Pinpoint the cell where the given text exists, returning its (x, y) midpoint coordinate. 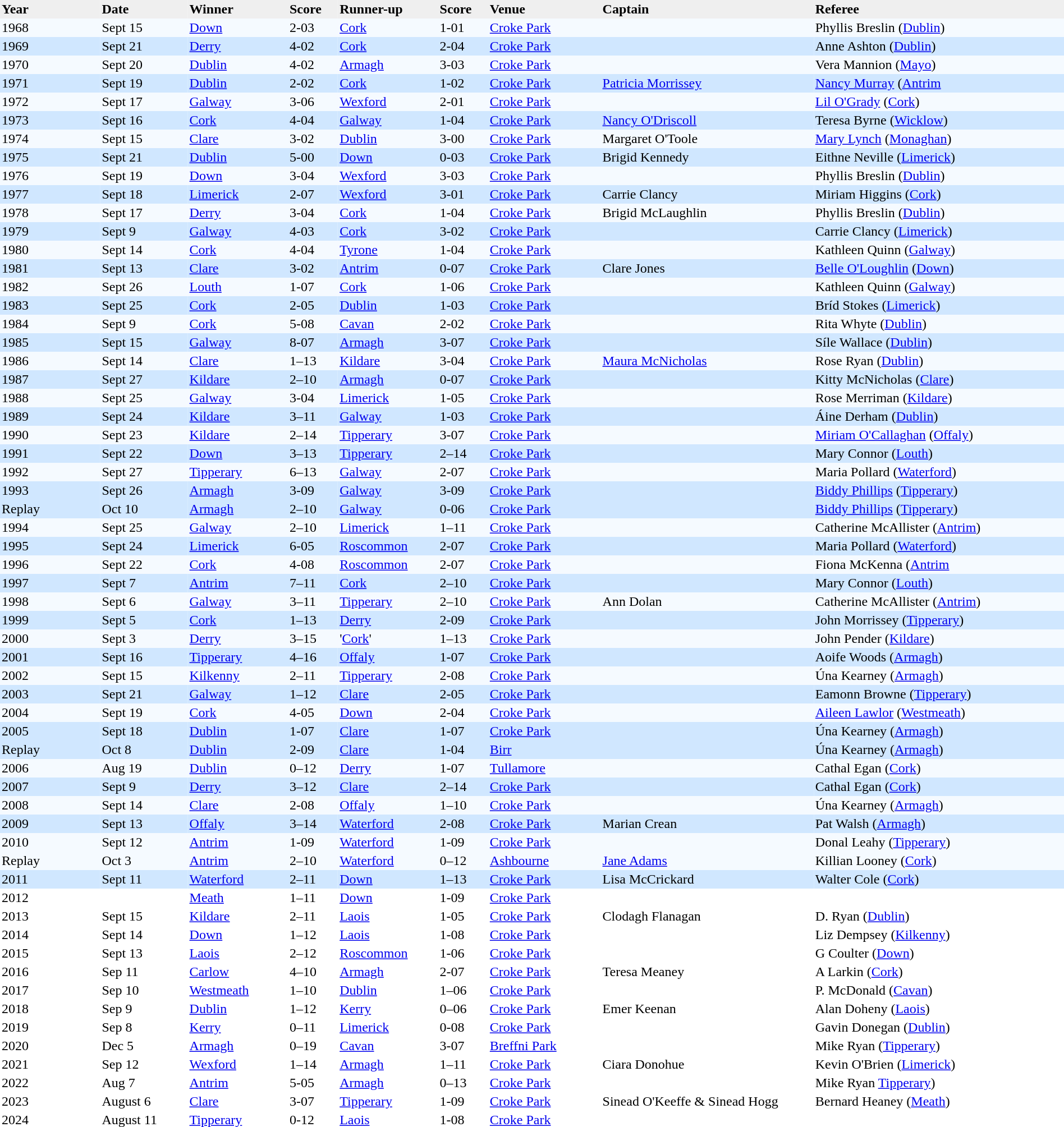
Aug 19 (144, 769)
Lil O'Grady (Cork) (939, 102)
Lisa McCrickard (707, 880)
Walter Cole (Cork) (939, 880)
Patricia Morrissey (707, 83)
Kilkenny (238, 675)
2–12 (313, 954)
1-02 (464, 83)
1976 (50, 176)
Teresa Meaney (707, 972)
Anne Ashton (Dublin) (939, 46)
Tyrone (388, 250)
2018 (50, 1009)
Mike Ryan (Tipperary) (939, 1046)
4–16 (313, 657)
1997 (50, 583)
D. Ryan (Dublin) (939, 917)
Nancy Murray (Antrim (939, 83)
1986 (50, 361)
2003 (50, 694)
0–13 (464, 1083)
Eamonn Browne (Tipperary) (939, 694)
G Coulter (Down) (939, 954)
Rose Ryan (Dublin) (939, 361)
Sept 5 (144, 620)
1985 (50, 342)
2016 (50, 972)
Birr (544, 749)
1982 (50, 287)
0-03 (464, 157)
Aug 7 (144, 1083)
Vera Mannion (Mayo) (939, 65)
1987 (50, 379)
Aileen Lawlor (Westmeath) (939, 712)
1990 (50, 435)
1988 (50, 398)
1991 (50, 453)
Pat Walsh (Armagh) (939, 824)
Fiona McKenna (Antrim (939, 564)
2021 (50, 1065)
Breffni Park (544, 1046)
1993 (50, 490)
Sept 12 (144, 843)
1973 (50, 120)
Kitty McNicholas (Clare) (939, 379)
Miriam Higgins (Cork) (939, 194)
6-05 (313, 546)
Sept 23 (144, 435)
1979 (50, 231)
Nancy O'Driscoll (707, 120)
2007 (50, 786)
1–06 (464, 991)
Sept 7 (144, 583)
John Morrissey (Tipperary) (939, 620)
Aoife Woods (Armagh) (939, 657)
Liz Dempsey (Kilkenny) (939, 935)
Winner (238, 9)
Meath (238, 898)
1984 (50, 324)
7–11 (313, 583)
2013 (50, 917)
Eithne Neville (Limerick) (939, 157)
2012 (50, 898)
Jane Adams (707, 861)
Clare Jones (707, 268)
1998 (50, 601)
0–19 (313, 1046)
1989 (50, 416)
Sept 11 (144, 880)
Rita Whyte (Dublin) (939, 324)
John Pender (Kildare) (939, 638)
5-00 (313, 157)
Sept 20 (144, 65)
1978 (50, 213)
Date (144, 9)
Alan Doheny (Laois) (939, 1009)
Mike Ryan Tipperary) (939, 1083)
2005 (50, 732)
Belle O'Loughlin (Down) (939, 268)
Mary Lynch (Monaghan) (939, 139)
5-08 (313, 324)
3-06 (313, 102)
2020 (50, 1046)
3-01 (464, 194)
Carrie Clancy (Limerick) (939, 231)
1972 (50, 102)
'Cork' (388, 638)
0-08 (464, 1028)
1977 (50, 194)
2023 (50, 1102)
1968 (50, 28)
2017 (50, 991)
Tullamore (544, 769)
2004 (50, 712)
1981 (50, 268)
Bríd Stokes (Limerick) (939, 305)
1992 (50, 472)
Oct 3 (144, 861)
August 6 (144, 1102)
Bernard Heaney (Meath) (939, 1102)
Kevin O'Brien (Limerick) (939, 1065)
Oct 8 (144, 749)
2002 (50, 675)
2008 (50, 806)
2019 (50, 1028)
1980 (50, 250)
1994 (50, 527)
Year (50, 9)
2001 (50, 657)
3-00 (464, 139)
1999 (50, 620)
1983 (50, 305)
Brigid Kennedy (707, 157)
Venue (544, 9)
A Larkin (Cork) (939, 972)
3–14 (313, 824)
Síle Wallace (Dublin) (939, 342)
Sept 3 (144, 638)
1995 (50, 546)
1975 (50, 157)
Sep 10 (144, 991)
3–13 (313, 453)
Gavin Donegan (Dublin) (939, 1028)
Sep 8 (144, 1028)
0-06 (464, 509)
Clodagh Flanagan (707, 917)
Donal Leahy (Tipperary) (939, 843)
Louth (238, 287)
Captain (707, 9)
1974 (50, 139)
2-01 (464, 102)
Ashbourne (544, 861)
1-01 (464, 28)
Dec 5 (144, 1046)
8-07 (313, 342)
3–15 (313, 638)
Maura McNicholas (707, 361)
4–10 (313, 972)
Sept 6 (144, 601)
3–12 (313, 786)
Áine Derham (Dublin) (939, 416)
Margaret O'Toole (707, 139)
Carrie Clancy (707, 194)
Killian Looney (Cork) (939, 861)
2006 (50, 769)
2022 (50, 1083)
2009 (50, 824)
4-08 (313, 564)
2000 (50, 638)
P. McDonald (Cavan) (939, 991)
2015 (50, 954)
Emer Keenan (707, 1009)
Brigid McLaughlin (707, 213)
2-03 (313, 28)
Rose Merriman (Kildare) (939, 398)
Teresa Byrne (Wicklow) (939, 120)
1971 (50, 83)
4-05 (313, 712)
0–06 (464, 1009)
Runner-up (388, 9)
Marian Crean (707, 824)
6–13 (313, 472)
Carlow (238, 972)
Sep 11 (144, 972)
1–14 (313, 1065)
Sep 12 (144, 1065)
1969 (50, 46)
1996 (50, 564)
2011 (50, 880)
5-05 (313, 1083)
Westmeath (238, 991)
0–11 (313, 1028)
Sinead O'Keeffe & Sinead Hogg (707, 1102)
Ann Dolan (707, 601)
Referee (939, 9)
Oct 10 (144, 509)
2010 (50, 843)
1-08 (464, 935)
Miriam O'Callaghan (Offaly) (939, 435)
2014 (50, 935)
4-03 (313, 231)
1970 (50, 65)
Ciara Donohue (707, 1065)
Sep 9 (144, 1009)
